Output the [x, y] coordinate of the center of the cell containing the given text.  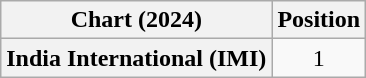
1 [319, 58]
Chart (2024) [136, 20]
Position [319, 20]
India International (IMI) [136, 58]
